Extract the [x, y] coordinate from the center of the cell holding the provided text.  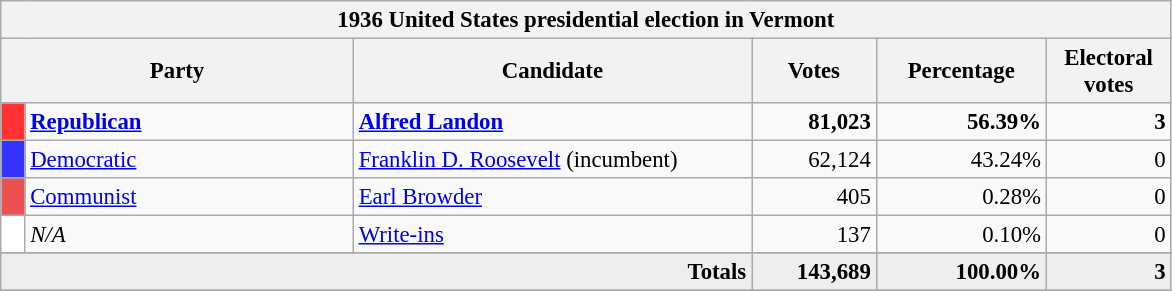
Votes [814, 72]
Franklin D. Roosevelt (incumbent) [552, 160]
43.24% [961, 160]
137 [814, 235]
Democratic [189, 160]
0.28% [961, 197]
Candidate [552, 72]
56.39% [961, 122]
81,023 [814, 122]
Write-ins [552, 235]
Party [178, 72]
Alfred Landon [552, 122]
Earl Browder [552, 197]
N/A [189, 235]
Electoral votes [1108, 72]
Percentage [961, 72]
1936 United States presidential election in Vermont [586, 20]
Communist [189, 197]
405 [814, 197]
3 [1108, 122]
0.10% [961, 235]
62,124 [814, 160]
Republican [189, 122]
